Return [X, Y] of the center of cell containing provided text 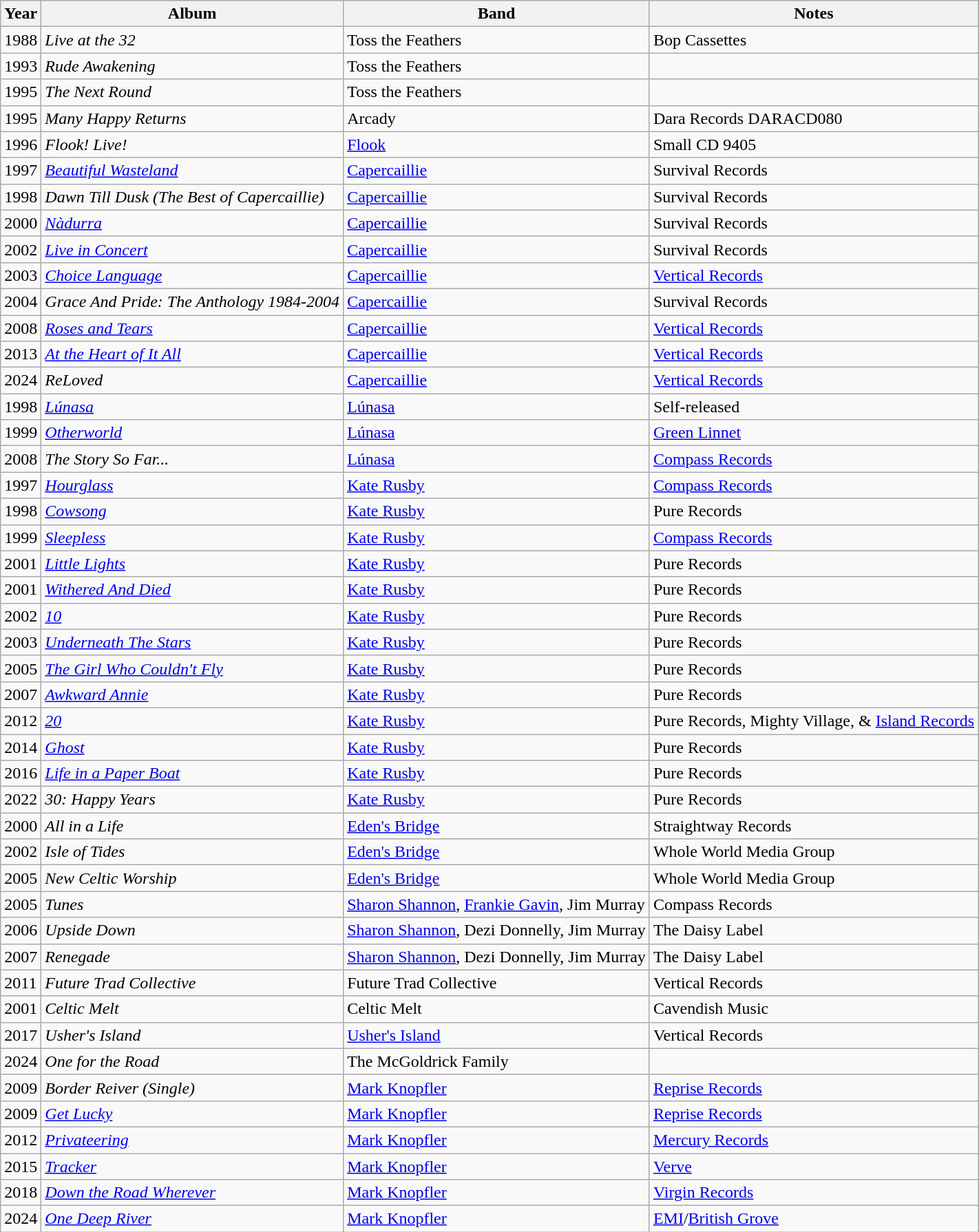
Small CD 9405 [814, 145]
20 [193, 721]
Band [497, 14]
Withered And Died [193, 590]
10 [193, 616]
Isle of Tides [193, 852]
Live at the 32 [193, 40]
Privateering [193, 1140]
2011 [21, 983]
The Story So Far... [193, 459]
Underneath The Stars [193, 642]
Live in Concert [193, 249]
New Celtic Worship [193, 878]
2018 [21, 1193]
Self-released [814, 407]
EMI/British Grove [814, 1219]
Many Happy Returns [193, 118]
Arcady [497, 118]
At the Heart of It All [193, 354]
Upside Down [193, 931]
Year [21, 14]
Life in a Paper Boat [193, 774]
Straightway Records [814, 826]
Get Lucky [193, 1114]
Tunes [193, 904]
Green Linnet [814, 433]
Hourglass [193, 485]
One Deep River [193, 1219]
Roses and Tears [193, 328]
Rude Awakening [193, 66]
Awkward Annie [193, 694]
Album [193, 14]
Choice Language [193, 275]
The Girl Who Couldn't Fly [193, 668]
2022 [21, 800]
Sharon Shannon, Frankie Gavin, Jim Murray [497, 904]
1993 [21, 66]
The McGoldrick Family [497, 1061]
Virgin Records [814, 1193]
1996 [21, 145]
Ghost [193, 747]
Otherworld [193, 433]
Verve [814, 1167]
ReLoved [193, 381]
All in a Life [193, 826]
30: Happy Years [193, 800]
One for the Road [193, 1061]
Flook! Live! [193, 145]
2017 [21, 1035]
2014 [21, 747]
Pure Records, Mighty Village, & Island Records [814, 721]
Bop Cassettes [814, 40]
Little Lights [193, 564]
2013 [21, 354]
Cavendish Music [814, 1009]
Sleepless [193, 538]
Beautiful Wasteland [193, 171]
Mercury Records [814, 1140]
1988 [21, 40]
2016 [21, 774]
Notes [814, 14]
Grace And Pride: The Anthology 1984-2004 [193, 301]
Down the Road Wherever [193, 1193]
2006 [21, 931]
Dawn Till Dusk (The Best of Capercaillie) [193, 197]
The Next Round [193, 92]
Flook [497, 145]
Cowsong [193, 511]
Renegade [193, 957]
Nàdurra [193, 223]
Tracker [193, 1167]
2004 [21, 301]
Dara Records DARACD080 [814, 118]
Border Reiver (Single) [193, 1087]
2015 [21, 1167]
